Detect which cell encompasses the target text, then output its (X, Y) center coordinate. 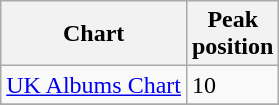
Peakposition (232, 34)
Chart (94, 34)
10 (232, 85)
UK Albums Chart (94, 85)
